Locate the cell with the specified text and output its [X, Y] center coordinate. 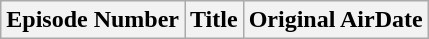
Title [214, 20]
Episode Number [93, 20]
Original AirDate [336, 20]
